Provide the [x, y] coordinate of the cell's center where the given text is located.  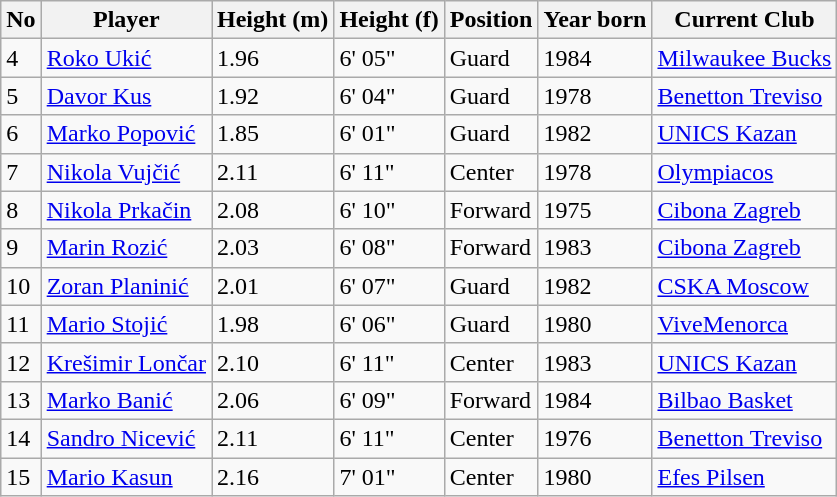
Marin Rozić [126, 248]
12 [21, 362]
6' 01" [389, 134]
Sandro Nicević [126, 438]
2.01 [273, 286]
1.92 [273, 96]
6' 10" [389, 210]
1.85 [273, 134]
Olympiacos [744, 172]
Position [491, 20]
Player [126, 20]
6' 07" [389, 286]
Roko Ukić [126, 58]
Krešimir Lončar [126, 362]
Bilbao Basket [744, 400]
6' 05" [389, 58]
1976 [595, 438]
6 [21, 134]
Mario Stojić [126, 324]
6' 08" [389, 248]
10 [21, 286]
Mario Kasun [126, 477]
1975 [595, 210]
Zoran Planinić [126, 286]
Davor Kus [126, 96]
ViveMenorca [744, 324]
Height (m) [273, 20]
5 [21, 96]
13 [21, 400]
4 [21, 58]
Efes Pilsen [744, 477]
8 [21, 210]
Year born [595, 20]
Current Club [744, 20]
1.96 [273, 58]
Marko Popović [126, 134]
2.06 [273, 400]
2.08 [273, 210]
2.16 [273, 477]
Nikola Prkačin [126, 210]
Height (f) [389, 20]
Nikola Vujčić [126, 172]
7' 01" [389, 477]
15 [21, 477]
14 [21, 438]
6' 09" [389, 400]
6' 04" [389, 96]
No [21, 20]
2.10 [273, 362]
Milwaukee Bucks [744, 58]
11 [21, 324]
9 [21, 248]
1.98 [273, 324]
6' 06" [389, 324]
CSKA Moscow [744, 286]
7 [21, 172]
2.03 [273, 248]
Marko Banić [126, 400]
